Scan for the cell matching the given text and deliver its [x, y] coordinate at center. 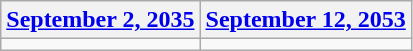
September 2, 2035 [100, 20]
September 12, 2053 [306, 20]
